Locate the cell with the specified text and output its [X, Y] center coordinate. 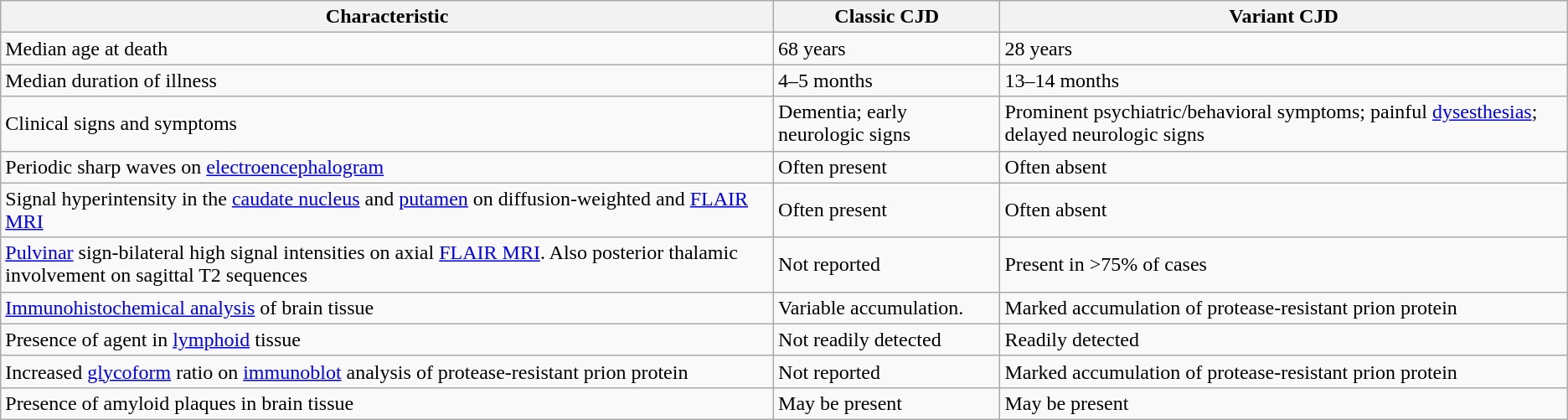
28 years [1283, 49]
Clinical signs and symptoms [387, 124]
Characteristic [387, 17]
Median duration of illness [387, 80]
13–14 months [1283, 80]
4–5 months [887, 80]
Median age at death [387, 49]
Prominent psychiatric/behavioral symptoms; painful dysesthesias; delayed neurologic signs [1283, 124]
Readily detected [1283, 340]
68 years [887, 49]
Variable accumulation. [887, 308]
Increased glycoform ratio on immunoblot analysis of protease-resistant prion protein [387, 371]
Periodic sharp waves on electroencephalogram [387, 167]
Variant CJD [1283, 17]
Presence of agent in lymphoid tissue [387, 340]
Signal hyperintensity in the caudate nucleus and putamen on diffusion-weighted and FLAIR MRI [387, 210]
Pulvinar sign-bilateral high signal intensities on axial FLAIR MRI. Also posterior thalamic involvement on sagittal T2 sequences [387, 265]
Classic CJD [887, 17]
Immunohistochemical analysis of brain tissue [387, 308]
Presence of amyloid plaques in brain tissue [387, 403]
Not readily detected [887, 340]
Present in >75% of cases [1283, 265]
Dementia; early neurologic signs [887, 124]
